Scan for the cell matching the given text and deliver its [x, y] coordinate at center. 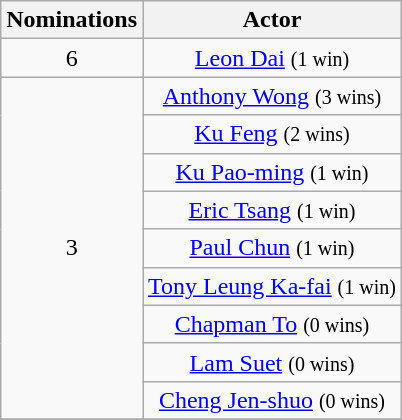
6 [72, 58]
Eric Tsang (1 win) [272, 210]
Chapman To (0 wins) [272, 324]
Actor [272, 20]
Leon Dai (1 win) [272, 58]
Ku Feng (2 wins) [272, 134]
Tony Leung Ka-fai (1 win) [272, 286]
Ku Pao-ming (1 win) [272, 172]
Anthony Wong (3 wins) [272, 96]
Paul Chun (1 win) [272, 248]
Nominations [72, 20]
3 [72, 248]
Lam Suet (0 wins) [272, 362]
Cheng Jen-shuo (0 wins) [272, 400]
